Determine the [x, y] coordinate at the center of the cell enclosing the given text.  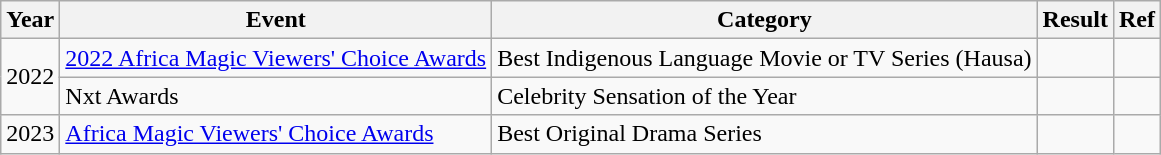
Ref [1136, 20]
Category [764, 20]
Event [276, 20]
Best Original Drama Series [764, 134]
Nxt Awards [276, 96]
Best Indigenous Language Movie or TV Series (Hausa) [764, 58]
2023 [30, 134]
Result [1075, 20]
2022 Africa Magic Viewers' Choice Awards [276, 58]
Celebrity Sensation of the Year [764, 96]
2022 [30, 77]
Africa Magic Viewers' Choice Awards [276, 134]
Year [30, 20]
